Output the [X, Y] coordinate of the center of the cell containing the given text.  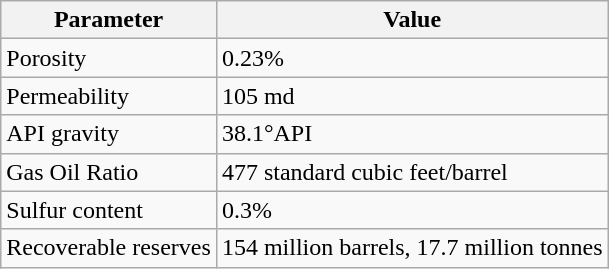
Porosity [109, 58]
154 million barrels, 17.7 million tonnes [412, 248]
Parameter [109, 20]
Gas Oil Ratio [109, 172]
API gravity [109, 134]
38.1°API [412, 134]
Value [412, 20]
0.3% [412, 210]
105 md [412, 96]
Recoverable reserves [109, 248]
Permeability [109, 96]
Sulfur content [109, 210]
0.23% [412, 58]
477 standard cubic feet/barrel [412, 172]
